Find where the given text appears and provide that cell's center as [x, y] coordinate. 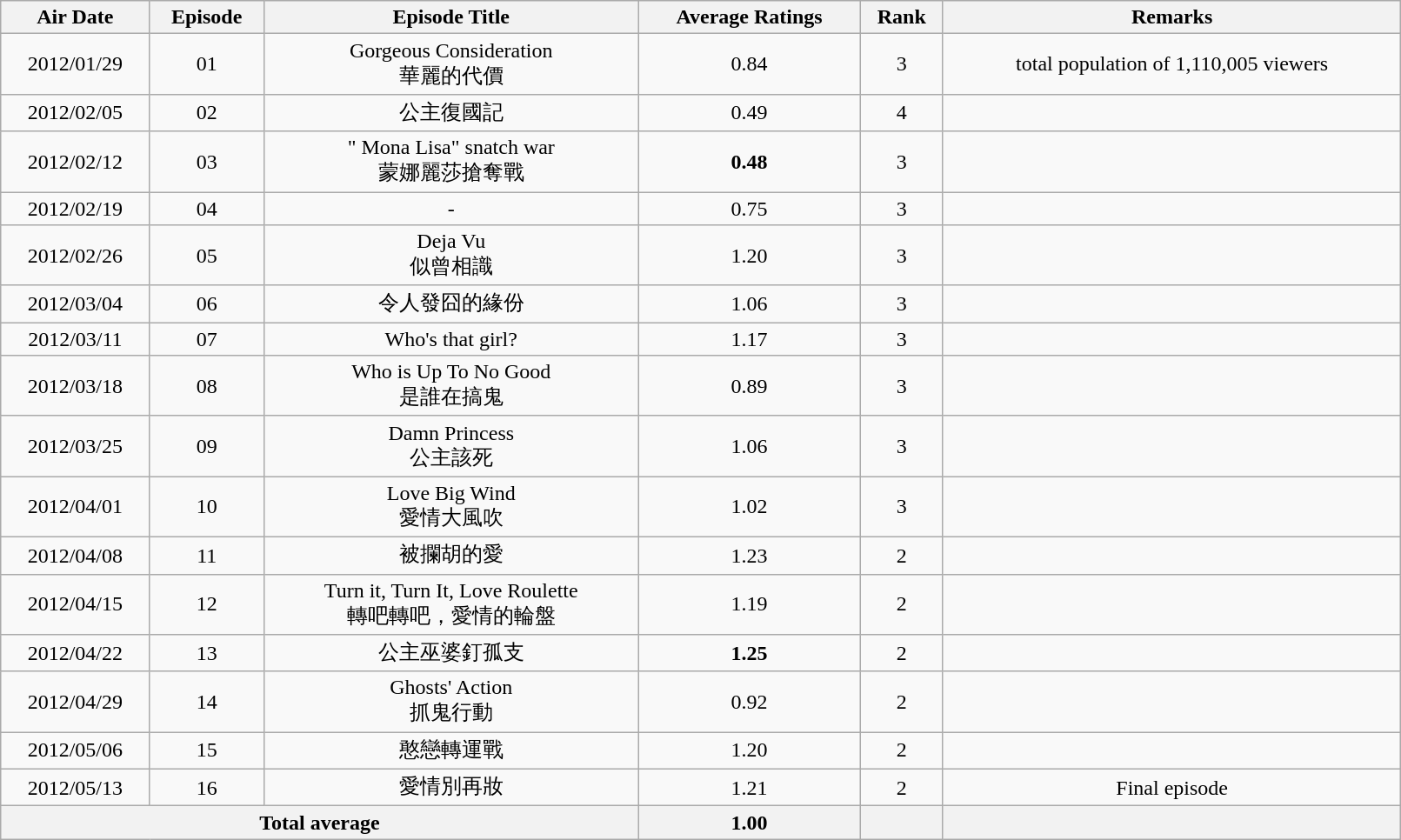
Who is Up To No Good 是誰在搞鬼 [450, 386]
Air Date [75, 17]
07 [207, 339]
total population of 1,110,005 viewers [1171, 64]
2012/03/25 [75, 446]
01 [207, 64]
Episode [207, 17]
1.00 [750, 823]
令人發囧的緣份 [450, 304]
11 [207, 555]
2012/04/08 [75, 555]
1.19 [750, 604]
公主巫婆釘孤支 [450, 654]
02 [207, 113]
Turn it, Turn It, Love Roulette 轉吧轉吧，愛情的輪盤 [450, 604]
Gorgeous Consideration 華麗的代價 [450, 64]
1.17 [750, 339]
Deja Vu 似曾相識 [450, 256]
Rank [901, 17]
2012/04/22 [75, 654]
- [450, 208]
Love Big Wind 愛情大風吹 [450, 507]
0.84 [750, 64]
2012/04/01 [75, 507]
Ghosts' Action 抓鬼行動 [450, 702]
05 [207, 256]
2012/04/29 [75, 702]
2012/03/18 [75, 386]
愛情別再妝 [450, 788]
08 [207, 386]
1.21 [750, 788]
1.23 [750, 555]
06 [207, 304]
09 [207, 446]
" Mona Lisa" snatch war 蒙娜麗莎搶奪戰 [450, 162]
2012/05/06 [75, 751]
Final episode [1171, 788]
2012/02/05 [75, 113]
公主復國記 [450, 113]
0.75 [750, 208]
Total average [320, 823]
2012/03/04 [75, 304]
2012/05/13 [75, 788]
1.25 [750, 654]
2012/01/29 [75, 64]
0.48 [750, 162]
Who's that girl? [450, 339]
0.89 [750, 386]
13 [207, 654]
04 [207, 208]
15 [207, 751]
被攔胡的愛 [450, 555]
Damn Princess 公主該死 [450, 446]
4 [901, 113]
Remarks [1171, 17]
10 [207, 507]
16 [207, 788]
14 [207, 702]
03 [207, 162]
憨戀轉運戰 [450, 751]
12 [207, 604]
Episode Title [450, 17]
2012/04/15 [75, 604]
2012/03/11 [75, 339]
0.49 [750, 113]
1.02 [750, 507]
2012/02/19 [75, 208]
Average Ratings [750, 17]
2012/02/12 [75, 162]
2012/02/26 [75, 256]
0.92 [750, 702]
